Output the (X, Y) coordinate of the center of the cell containing the given text.  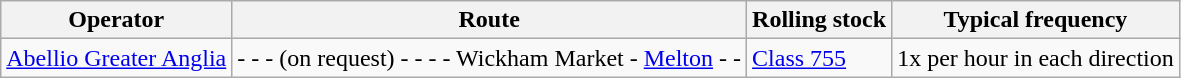
Typical frequency (1036, 20)
Operator (116, 20)
Abellio Greater Anglia (116, 58)
Class 755 (820, 58)
1x per hour in each direction (1036, 58)
Route (490, 20)
- - - (on request) - - - - Wickham Market - Melton - - (490, 58)
Rolling stock (820, 20)
